Find where the given text appears and provide that cell's center as [X, Y] coordinate. 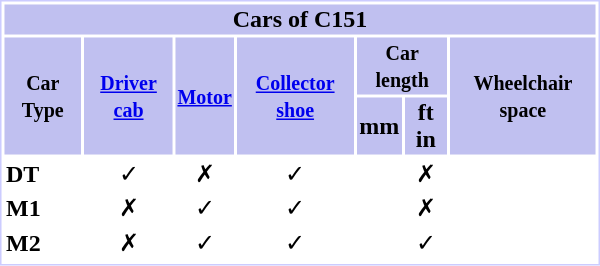
Cars of C151 [300, 19]
Wheelchair space [522, 96]
Driver cab [128, 96]
M2 [42, 242]
DT [42, 174]
ft in [426, 126]
Collector shoe [295, 96]
Motor [204, 96]
mm [379, 126]
M1 [42, 208]
Car Type [42, 96]
Car length [402, 66]
